Extract the (x, y) coordinate from the center of the cell holding the provided text.  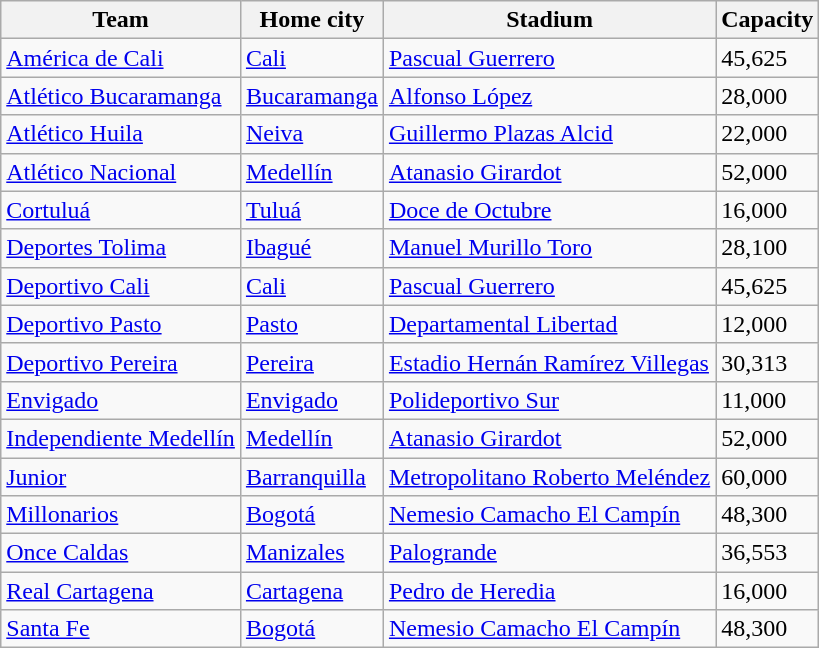
Cartagena (312, 591)
Tuluá (312, 210)
Team (121, 20)
Junior (121, 477)
Pasto (312, 324)
28,100 (768, 248)
Metropolitano Roberto Meléndez (549, 477)
Manuel Murillo Toro (549, 248)
Home city (312, 20)
Bucaramanga (312, 96)
22,000 (768, 134)
Deportivo Pasto (121, 324)
Atlético Nacional (121, 172)
60,000 (768, 477)
12,000 (768, 324)
Doce de Octubre (549, 210)
Guillermo Plazas Alcid (549, 134)
Alfonso López (549, 96)
Polideportivo Sur (549, 400)
Deportivo Cali (121, 286)
Atlético Huila (121, 134)
Ibagué (312, 248)
36,553 (768, 553)
Departamental Libertad (549, 324)
Cortuluá (121, 210)
28,000 (768, 96)
Pereira (312, 362)
Independiente Medellín (121, 438)
30,313 (768, 362)
Atlético Bucaramanga (121, 96)
Stadium (549, 20)
Santa Fe (121, 629)
11,000 (768, 400)
Estadio Hernán Ramírez Villegas (549, 362)
Deportes Tolima (121, 248)
Capacity (768, 20)
Manizales (312, 553)
Once Caldas (121, 553)
América de Cali (121, 58)
Deportivo Pereira (121, 362)
Palogrande (549, 553)
Millonarios (121, 515)
Barranquilla (312, 477)
Real Cartagena (121, 591)
Pedro de Heredia (549, 591)
Neiva (312, 134)
